Return the (X, Y) coordinate for the center point of the cell that contains the specified text.  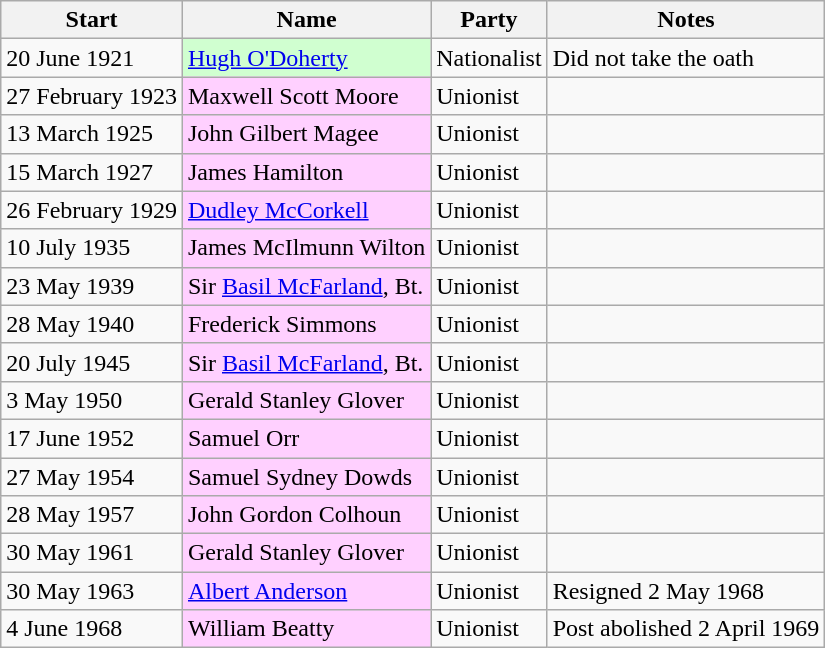
James Hamilton (306, 172)
Party (489, 20)
Hugh O'Doherty (306, 58)
Albert Anderson (306, 591)
John Gordon Colhoun (306, 515)
28 May 1957 (92, 515)
23 May 1939 (92, 286)
William Beatty (306, 629)
Frederick Simmons (306, 324)
3 May 1950 (92, 400)
27 May 1954 (92, 477)
26 February 1929 (92, 210)
Dudley McCorkell (306, 210)
20 July 1945 (92, 362)
Samuel Orr (306, 438)
Resigned 2 May 1968 (686, 591)
15 March 1927 (92, 172)
4 June 1968 (92, 629)
Post abolished 2 April 1969 (686, 629)
Start (92, 20)
20 June 1921 (92, 58)
10 July 1935 (92, 248)
30 May 1963 (92, 591)
13 March 1925 (92, 134)
John Gilbert Magee (306, 134)
Nationalist (489, 58)
30 May 1961 (92, 553)
Did not take the oath (686, 58)
28 May 1940 (92, 324)
Notes (686, 20)
Name (306, 20)
27 February 1923 (92, 96)
17 June 1952 (92, 438)
Samuel Sydney Dowds (306, 477)
James McIlmunn Wilton (306, 248)
Maxwell Scott Moore (306, 96)
